Return the [x, y] coordinate for the center point of the cell that contains the specified text.  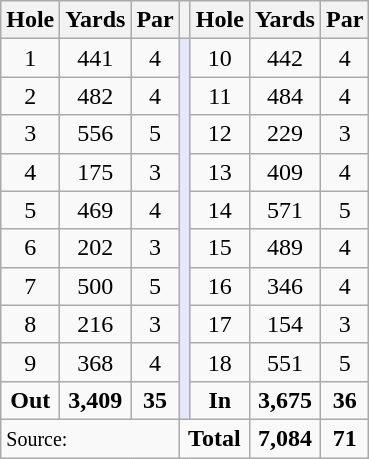
12 [220, 134]
229 [284, 134]
36 [344, 400]
409 [284, 172]
18 [220, 362]
9 [30, 362]
14 [220, 210]
202 [96, 248]
551 [284, 362]
216 [96, 324]
175 [96, 172]
500 [96, 286]
3,675 [284, 400]
13 [220, 172]
2 [30, 96]
17 [220, 324]
346 [284, 286]
484 [284, 96]
35 [155, 400]
Out [30, 400]
11 [220, 96]
15 [220, 248]
3,409 [96, 400]
16 [220, 286]
368 [96, 362]
7,084 [284, 438]
441 [96, 58]
6 [30, 248]
Total [214, 438]
Source: [90, 438]
7 [30, 286]
571 [284, 210]
10 [220, 58]
8 [30, 324]
71 [344, 438]
469 [96, 210]
1 [30, 58]
489 [284, 248]
In [220, 400]
442 [284, 58]
482 [96, 96]
556 [96, 134]
154 [284, 324]
